Scan for the cell matching the given text and deliver its (x, y) coordinate at center. 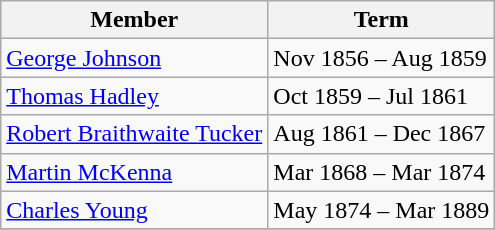
Member (134, 20)
May 1874 – Mar 1889 (382, 210)
Robert Braithwaite Tucker (134, 134)
Nov 1856 – Aug 1859 (382, 58)
Martin McKenna (134, 172)
George Johnson (134, 58)
Charles Young (134, 210)
Mar 1868 – Mar 1874 (382, 172)
Aug 1861 – Dec 1867 (382, 134)
Term (382, 20)
Oct 1859 – Jul 1861 (382, 96)
Thomas Hadley (134, 96)
